Capture the cell that displays the provided text and extract its (X, Y) central coordinate. 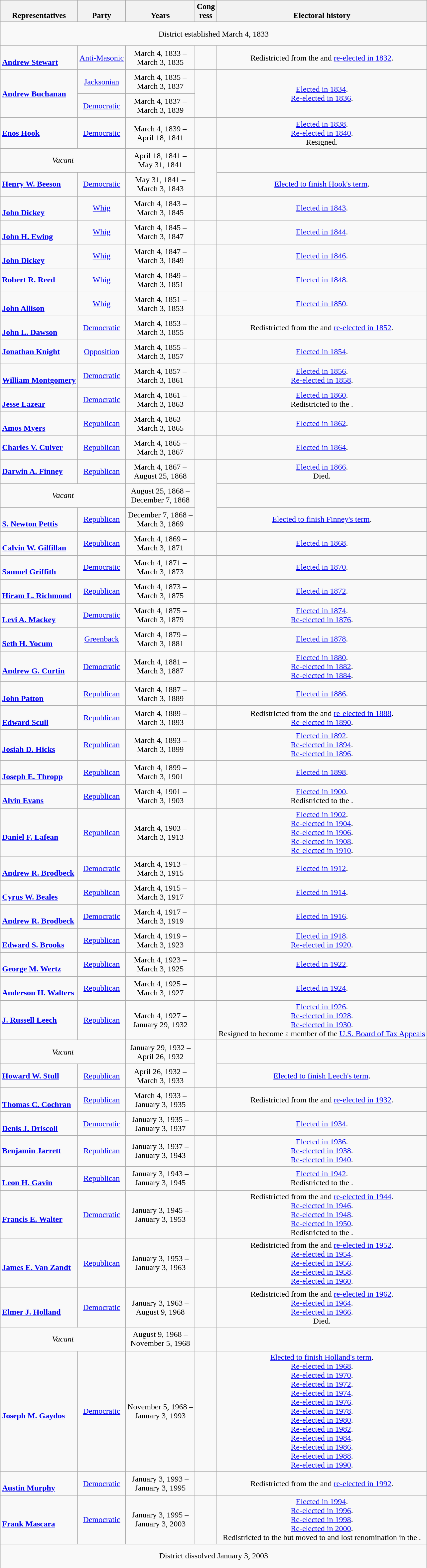
March 4, 1837 –March 3, 1839 (160, 106)
Elected in 1922. (322, 964)
John Allison (39, 304)
Elected in 1916. (322, 917)
March 4, 1851 –March 3, 1853 (160, 304)
January 3, 1993 –January 3, 1995 (160, 1483)
Elected in 1942.Redistricted to the . (322, 1178)
Charles V. Culver (39, 448)
Elected in 1886. (322, 694)
Frank Mascara (39, 1519)
March 4, 1853 –March 3, 1855 (160, 328)
January 3, 1953 –January 3, 1963 (160, 1263)
Robert R. Reed (39, 280)
Andrew G. Curtin (39, 666)
March 4, 1865 –March 3, 1867 (160, 448)
May 31, 1841 –March 3, 1843 (160, 184)
March 4, 1917 –March 3, 1919 (160, 917)
March 4, 1913 –March 3, 1915 (160, 869)
Howard W. Stull (39, 1076)
James E. Van Zandt (39, 1263)
Elected in 1936.Re-elected in 1938.Re-elected in 1940. (322, 1151)
Alvin Evans (39, 796)
March 4, 1871 –March 3, 1873 (160, 567)
Elected in 1912. (322, 869)
Elected in 1870. (322, 567)
Cyrus W. Beales (39, 893)
Elected in 1862. (322, 424)
Jesse Lazear (39, 400)
Redistricted from the and re-elected in 1932. (322, 1100)
December 7, 1868 –March 3, 1869 (160, 519)
John H. Ewing (39, 232)
March 4, 1855 –March 3, 1857 (160, 352)
Elected in 1868. (322, 543)
John L. Dawson (39, 328)
March 4, 1867 –August 25, 1868 (160, 472)
Hiram L. Richmond (39, 591)
March 4, 1901 –March 3, 1903 (160, 796)
March 4, 1875 –March 3, 1879 (160, 615)
March 4, 1903 –March 3, 1913 (160, 832)
Andrew Buchanan (39, 94)
March 4, 1915 –March 3, 1917 (160, 893)
March 4, 1863 –March 3, 1865 (160, 424)
January 3, 1935 –January 3, 1937 (160, 1124)
Darwin A. Finney (39, 472)
March 4, 1881 –March 3, 1887 (160, 666)
March 4, 1887 –March 3, 1889 (160, 694)
March 4, 1845 –March 3, 1847 (160, 232)
Electoral history (322, 11)
Redistricted from the and re-elected in 1944.Re-elected in 1946.Re-elected in 1948.Re-elected in 1950.Redistricted to the . (322, 1214)
Francis E. Walter (39, 1214)
Elected in 1926.Re-elected in 1928.Re-elected in 1930.Resigned to become a member of the U.S. Board of Tax Appeals (322, 1020)
Elected in 1874.Re-elected in 1876. (322, 615)
Benjamin Jarrett (39, 1151)
Elected in 1864. (322, 448)
March 4, 1893 –March 3, 1899 (160, 745)
Elected in 1834.Re-elected in 1836. (322, 94)
Elected in 1878. (322, 639)
Elected in 1856.Re-elected in 1858. (322, 376)
S. Newton Pettis (39, 519)
Henry W. Beeson (39, 184)
August 9, 1968 –November 5, 1968 (160, 1339)
Elected in 1846. (322, 256)
Edward S. Brooks (39, 940)
William Montgomery (39, 376)
March 4, 1857 –March 3, 1861 (160, 376)
Elected in 1850. (322, 304)
Redistricted from the and re-elected in 1832. (322, 58)
March 4, 1861 –March 3, 1863 (160, 400)
Elected in 1854. (322, 352)
Enos Hook (39, 133)
Elected in 1860.Redistricted to the . (322, 400)
Samuel Griffith (39, 567)
March 4, 1835 –March 3, 1837 (160, 82)
Redistricted from the and re-elected in 1962.Re-elected in 1964.Re-elected in 1966.Died. (322, 1307)
John Patton (39, 694)
Elected in 1994.Re-elected in 1996.Re-elected in 1998.Re-elected in 2000.Redistricted to the but moved to and lost renomination in the . (322, 1519)
Anti-Masonic (101, 58)
Representatives (39, 11)
March 4, 1933 –January 3, 1935 (160, 1100)
March 4, 1923 –March 3, 1925 (160, 964)
January 3, 1995 –January 3, 2003 (160, 1519)
District established March 4, 1833 (213, 34)
Congress (206, 11)
Austin Murphy (39, 1483)
Edward Scull (39, 718)
Josiah D. Hicks (39, 745)
March 4, 1899 –March 3, 1901 (160, 772)
Calvin W. Gilfillan (39, 543)
Redistricted from the and re-elected in 1992. (322, 1483)
March 4, 1847 –March 3, 1849 (160, 256)
Daniel F. Lafean (39, 832)
January 29, 1932 –April 26, 1932 (160, 1052)
Greenback (101, 639)
Years (160, 11)
District dissolved January 3, 2003 (213, 1556)
Redistricted from the and re-elected in 1888.Re-elected in 1890. (322, 718)
March 4, 1849 –March 3, 1851 (160, 280)
Elected in 1843. (322, 208)
George M. Wertz (39, 964)
Elected in 1848. (322, 280)
March 4, 1839 –April 18, 1841 (160, 133)
Andrew Stewart (39, 58)
Redistricted from the and re-elected in 1952.Re-elected in 1954.Re-elected in 1956.Re-elected in 1958.Re-elected in 1960. (322, 1263)
March 4, 1925 –March 3, 1927 (160, 988)
March 4, 1833 –March 3, 1835 (160, 58)
January 3, 1945 –January 3, 1953 (160, 1214)
Elected in 1918.Re-elected in 1920. (322, 940)
Joseph E. Thropp (39, 772)
Elected to finish Leech's term. (322, 1076)
March 4, 1873 –March 3, 1875 (160, 591)
Elected in 1924. (322, 988)
Elected in 1898. (322, 772)
Elected in 1838.Re-elected in 1840.Resigned. (322, 133)
March 4, 1869 –March 3, 1871 (160, 543)
Thomas C. Cochran (39, 1100)
Elected in 1844. (322, 232)
Amos Myers (39, 424)
March 4, 1927 –January 29, 1932 (160, 1020)
Jacksonian (101, 82)
April 26, 1932 –March 3, 1933 (160, 1076)
Elected in 1902.Re-elected in 1904.Re-elected in 1906.Re-elected in 1908.Re-elected in 1910. (322, 832)
Elected to finish Hook's term. (322, 184)
Elected in 1914. (322, 893)
Leon H. Gavin (39, 1178)
Seth H. Yocum (39, 639)
Jonathan Knight (39, 352)
January 3, 1937 –January 3, 1943 (160, 1151)
Elected to finish Finney's term. (322, 519)
Elected in 1872. (322, 591)
J. Russell Leech (39, 1020)
Party (101, 11)
March 4, 1879 –March 3, 1881 (160, 639)
Elected in 1866.Died. (322, 472)
Anderson H. Walters (39, 988)
March 4, 1843 –March 3, 1845 (160, 208)
April 18, 1841 –May 31, 1841 (160, 160)
Elected in 1892.Re-elected in 1894.Re-elected in 1896. (322, 745)
Levi A. Mackey (39, 615)
Elected in 1900.Redistricted to the . (322, 796)
November 5, 1968 –January 3, 1993 (160, 1411)
Joseph M. Gaydos (39, 1411)
Redistricted from the and re-elected in 1852. (322, 328)
Elmer J. Holland (39, 1307)
Elected in 1880.Re-elected in 1882.Re-elected in 1884. (322, 666)
Denis J. Driscoll (39, 1124)
March 4, 1919 –March 3, 1923 (160, 940)
January 3, 1943 –January 3, 1945 (160, 1178)
Opposition (101, 352)
March 4, 1889 –March 3, 1893 (160, 718)
Elected in 1934. (322, 1124)
January 3, 1963 –August 9, 1968 (160, 1307)
August 25, 1868 –December 7, 1868 (160, 496)
